Scan for the cell matching the given text and deliver its [x, y] coordinate at center. 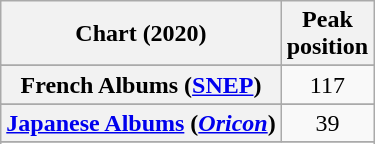
Japanese Albums (Oricon) [141, 123]
Peakposition [327, 34]
39 [327, 123]
French Albums (SNEP) [141, 85]
Chart (2020) [141, 34]
117 [327, 85]
